Identify which cell holds the provided text, then report its (X, Y) central coordinate. 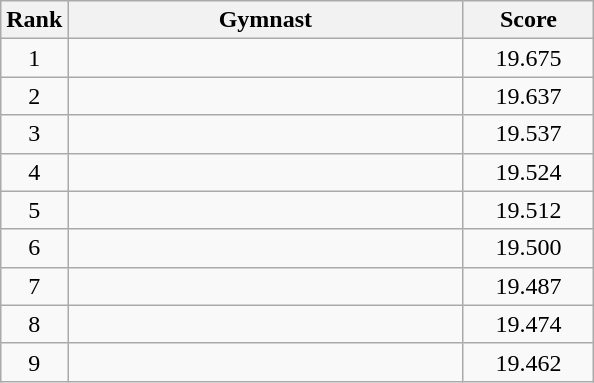
19.637 (528, 96)
5 (34, 210)
2 (34, 96)
4 (34, 172)
9 (34, 362)
7 (34, 286)
3 (34, 134)
19.512 (528, 210)
19.462 (528, 362)
19.675 (528, 58)
19.500 (528, 248)
8 (34, 324)
19.524 (528, 172)
Gymnast (266, 20)
6 (34, 248)
Score (528, 20)
19.487 (528, 286)
19.474 (528, 324)
1 (34, 58)
19.537 (528, 134)
Rank (34, 20)
